Extract the (X, Y) coordinate from the center of the cell holding the provided text.  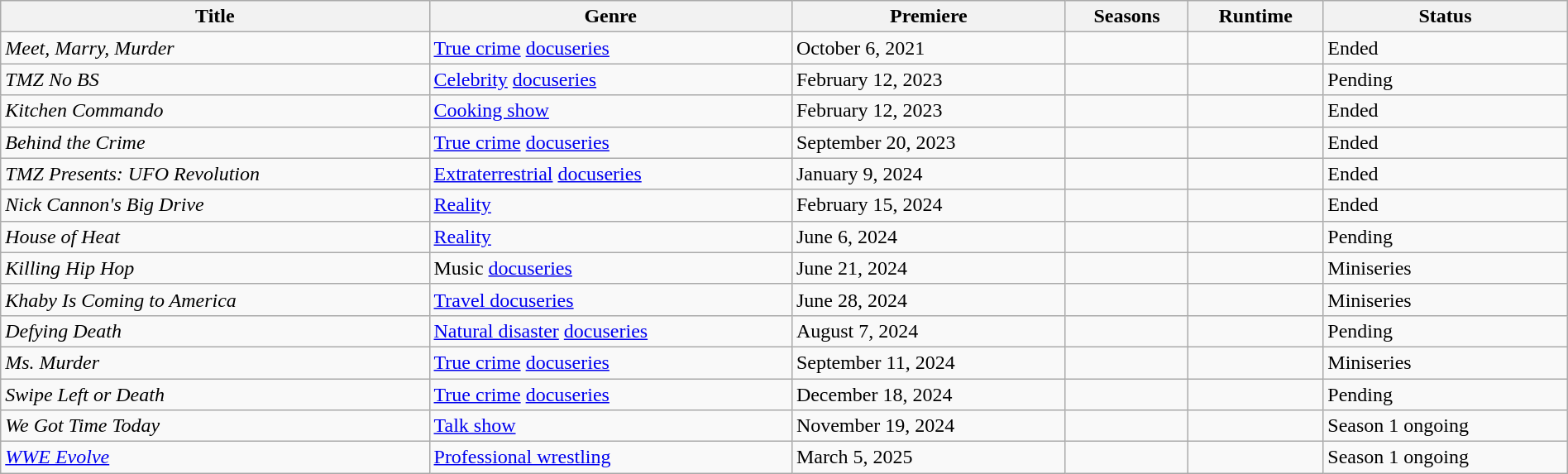
September 11, 2024 (928, 362)
August 7, 2024 (928, 331)
Kitchen Commando (215, 111)
June 6, 2024 (928, 237)
Professional wrestling (610, 457)
Travel docuseries (610, 299)
Status (1446, 17)
June 21, 2024 (928, 268)
Talk show (610, 426)
November 19, 2024 (928, 426)
Genre (610, 17)
Killing Hip Hop (215, 268)
Title (215, 17)
House of Heat (215, 237)
Celebrity docuseries (610, 79)
Khaby Is Coming to America (215, 299)
Swipe Left or Death (215, 395)
February 15, 2024 (928, 205)
Music docuseries (610, 268)
Extraterrestrial docuseries (610, 174)
WWE Evolve (215, 457)
Behind the Crime (215, 142)
September 20, 2023 (928, 142)
Premiere (928, 17)
Seasons (1126, 17)
TMZ No BS (215, 79)
TMZ Presents: UFO Revolution (215, 174)
June 28, 2024 (928, 299)
December 18, 2024 (928, 395)
Defying Death (215, 331)
Ms. Murder (215, 362)
Runtime (1255, 17)
Nick Cannon's Big Drive (215, 205)
Natural disaster docuseries (610, 331)
January 9, 2024 (928, 174)
We Got Time Today (215, 426)
Cooking show (610, 111)
Meet, Marry, Murder (215, 48)
October 6, 2021 (928, 48)
March 5, 2025 (928, 457)
